Locate the cell with the specified text and output its [X, Y] center coordinate. 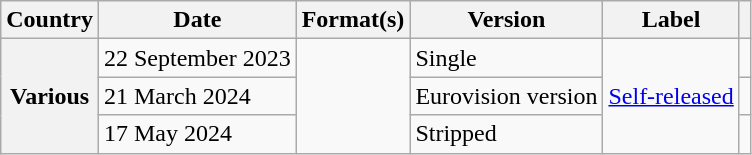
Label [671, 20]
17 May 2024 [197, 134]
Date [197, 20]
Single [506, 58]
21 March 2024 [197, 96]
Country [50, 20]
Stripped [506, 134]
Version [506, 20]
Eurovision version [506, 96]
Various [50, 96]
22 September 2023 [197, 58]
Self-released [671, 96]
Format(s) [353, 20]
